Identify which cell holds the provided text, then report its [X, Y] central coordinate. 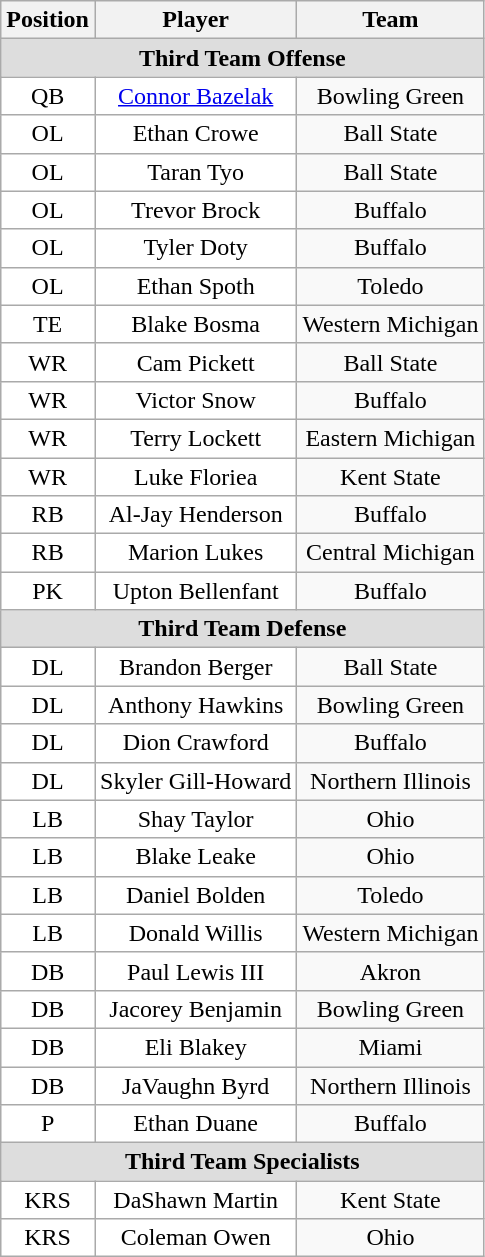
Shay Taylor [195, 819]
Trevor Brock [195, 210]
Terry Lockett [195, 438]
Victor Snow [195, 400]
PK [48, 591]
Third Team Offense [242, 58]
P [48, 1124]
Connor Bazelak [195, 96]
Coleman Owen [195, 1238]
Ethan Crowe [195, 134]
Paul Lewis III [195, 971]
TE [48, 324]
Daniel Bolden [195, 895]
Position [48, 20]
Third Team Specialists [242, 1162]
Taran Tyo [195, 172]
Luke Floriea [195, 477]
Cam Pickett [195, 362]
Upton Bellenfant [195, 591]
Central Michigan [390, 553]
Ethan Spoth [195, 286]
QB [48, 96]
Dion Crawford [195, 743]
Eli Blakey [195, 1047]
Team [390, 20]
Skyler Gill-Howard [195, 781]
Al-Jay Henderson [195, 515]
Brandon Berger [195, 667]
Marion Lukes [195, 553]
Tyler Doty [195, 248]
Blake Bosma [195, 324]
Miami [390, 1047]
Anthony Hawkins [195, 705]
Eastern Michigan [390, 438]
Player [195, 20]
Blake Leake [195, 857]
Third Team Defense [242, 629]
Donald Willis [195, 933]
Akron [390, 971]
Jacorey Benjamin [195, 1009]
DaShawn Martin [195, 1200]
Ethan Duane [195, 1124]
JaVaughn Byrd [195, 1085]
